Detect which cell encompasses the target text, then output its [x, y] center coordinate. 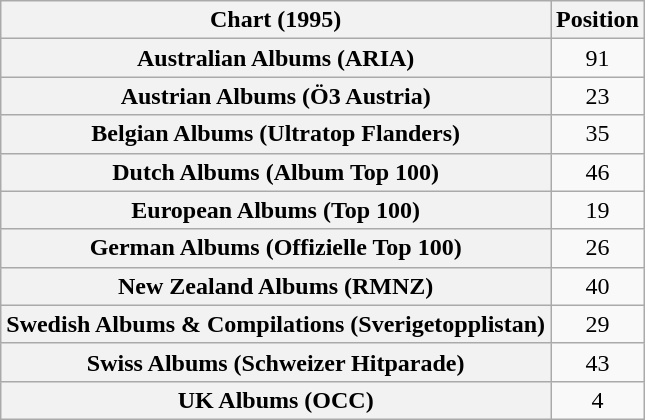
19 [598, 210]
23 [598, 96]
29 [598, 324]
Belgian Albums (Ultratop Flanders) [276, 134]
26 [598, 248]
43 [598, 362]
91 [598, 58]
German Albums (Offizielle Top 100) [276, 248]
UK Albums (OCC) [276, 400]
Swiss Albums (Schweizer Hitparade) [276, 362]
Chart (1995) [276, 20]
Swedish Albums & Compilations (Sverigetopplistan) [276, 324]
Dutch Albums (Album Top 100) [276, 172]
New Zealand Albums (RMNZ) [276, 286]
35 [598, 134]
4 [598, 400]
40 [598, 286]
Position [598, 20]
European Albums (Top 100) [276, 210]
46 [598, 172]
Austrian Albums (Ö3 Austria) [276, 96]
Australian Albums (ARIA) [276, 58]
